Output the [x, y] coordinate of the center of the cell containing the given text.  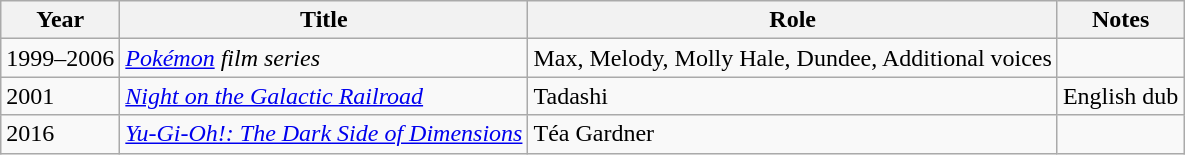
English dub [1120, 96]
2016 [60, 134]
Pokémon film series [324, 58]
1999–2006 [60, 58]
Notes [1120, 20]
Téa Gardner [792, 134]
Tadashi [792, 96]
Night on the Galactic Railroad [324, 96]
Yu-Gi-Oh!: The Dark Side of Dimensions [324, 134]
2001 [60, 96]
Max, Melody, Molly Hale, Dundee, Additional voices [792, 58]
Title [324, 20]
Year [60, 20]
Role [792, 20]
